Scan for the cell matching the given text and deliver its (x, y) coordinate at center. 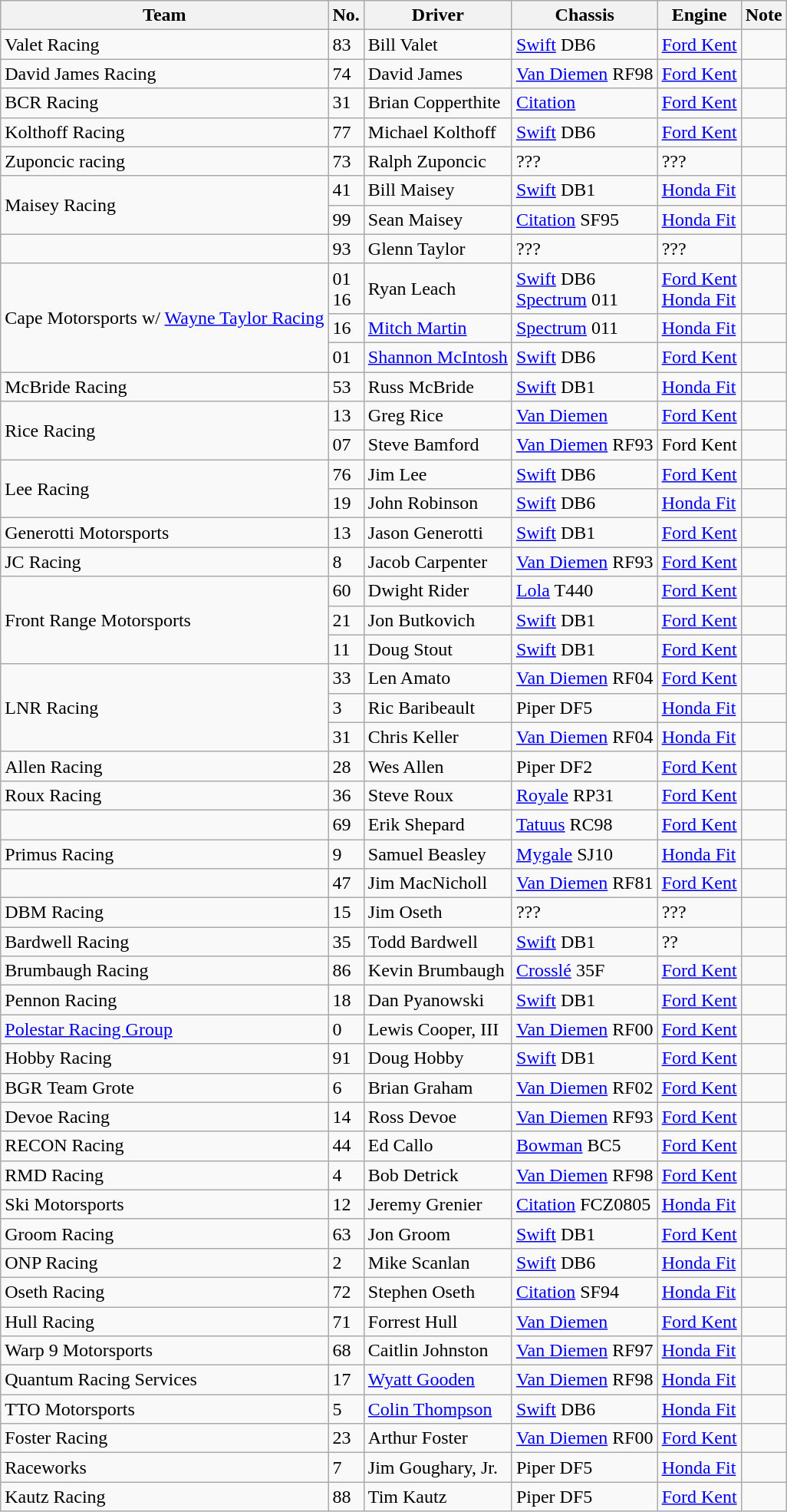
77 (346, 132)
DBM Racing (164, 913)
David James (437, 74)
74 (346, 74)
Lola T440 (584, 591)
Van Diemen RF97 (584, 1351)
Van Diemen RF81 (584, 883)
McBride Racing (164, 386)
01 (346, 357)
Len Amato (437, 678)
Steve Roux (437, 795)
Brian Graham (437, 1088)
9 (346, 854)
Mike Scanlan (437, 1263)
Kevin Brumbaugh (437, 971)
Ford Kent Honda Fit (700, 289)
BCR Racing (164, 103)
Steve Bamford (437, 445)
07 (346, 445)
Groom Racing (164, 1233)
Cape Motorsports w/ Wayne Taylor Racing (164, 318)
69 (346, 824)
Primus Racing (164, 854)
Caitlin Johnston (437, 1351)
Citation SF95 (584, 220)
Ski Motorsports (164, 1204)
Jon Groom (437, 1233)
Jason Generotti (437, 533)
David James Racing (164, 74)
Brian Copperthite (437, 103)
0 (346, 1029)
Bill Valet (437, 45)
Jim Oseth (437, 913)
Doug Hobby (437, 1058)
35 (346, 942)
Tim Kautz (437, 1497)
41 (346, 190)
Raceworks (164, 1467)
Lee Racing (164, 489)
28 (346, 766)
Van Diemen RF02 (584, 1088)
Citation SF94 (584, 1292)
Maisey Racing (164, 205)
?? (700, 942)
16 (346, 328)
33 (346, 678)
36 (346, 795)
RECON Racing (164, 1146)
01 16 (346, 289)
Note (764, 15)
19 (346, 503)
Mygale SJ10 (584, 854)
Foster Racing (164, 1438)
Driver (437, 15)
23 (346, 1438)
76 (346, 474)
Jon Butkovich (437, 620)
5 (346, 1409)
Jim MacNicholl (437, 883)
3 (346, 708)
21 (346, 620)
Shannon McIntosh (437, 357)
60 (346, 591)
Ross Devoe (437, 1117)
18 (346, 1000)
Front Range Motorsports (164, 620)
Bob Detrick (437, 1175)
8 (346, 562)
Citation (584, 103)
12 (346, 1204)
44 (346, 1146)
Stephen Oseth (437, 1292)
Erik Shepard (437, 824)
Zuponcic racing (164, 161)
Arthur Foster (437, 1438)
Sean Maisey (437, 220)
Wes Allen (437, 766)
Chassis (584, 15)
83 (346, 45)
14 (346, 1117)
LNR Racing (164, 708)
Devoe Racing (164, 1117)
Lewis Cooper, III (437, 1029)
93 (346, 249)
68 (346, 1351)
Spectrum 011 (584, 328)
Kolthoff Racing (164, 132)
Colin Thompson (437, 1409)
JC Racing (164, 562)
17 (346, 1380)
Hull Racing (164, 1321)
Forrest Hull (437, 1321)
Wyatt Gooden (437, 1380)
Valet Racing (164, 45)
47 (346, 883)
Generotti Motorsports (164, 533)
ONP Racing (164, 1263)
Citation FCZ0805 (584, 1204)
Kautz Racing (164, 1497)
Polestar Racing Group (164, 1029)
Jim Goughary, Jr. (437, 1467)
Engine (700, 15)
99 (346, 220)
Bardwell Racing (164, 942)
Jeremy Grenier (437, 1204)
Michael Kolthoff (437, 132)
Jim Lee (437, 474)
Warp 9 Motorsports (164, 1351)
15 (346, 913)
88 (346, 1497)
Chris Keller (437, 737)
Roux Racing (164, 795)
Rice Racing (164, 431)
Glenn Taylor (437, 249)
11 (346, 649)
Doug Stout (437, 649)
Mitch Martin (437, 328)
RMD Racing (164, 1175)
BGR Team Grote (164, 1088)
Ryan Leach (437, 289)
Hobby Racing (164, 1058)
Oseth Racing (164, 1292)
6 (346, 1088)
7 (346, 1467)
Bill Maisey (437, 190)
86 (346, 971)
Crosslé 35F (584, 971)
Brumbaugh Racing (164, 971)
Pennon Racing (164, 1000)
71 (346, 1321)
53 (346, 386)
Russ McBride (437, 386)
72 (346, 1292)
Ric Baribeault (437, 708)
Todd Bardwell (437, 942)
Quantum Racing Services (164, 1380)
Dwight Rider (437, 591)
Ed Callo (437, 1146)
Jacob Carpenter (437, 562)
63 (346, 1233)
TTO Motorsports (164, 1409)
Team (164, 15)
Swift DB6 Spectrum 011 (584, 289)
Tatuus RC98 (584, 824)
73 (346, 161)
91 (346, 1058)
No. (346, 15)
2 (346, 1263)
Ralph Zuponcic (437, 161)
4 (346, 1175)
Royale RP31 (584, 795)
Samuel Beasley (437, 854)
Bowman BC5 (584, 1146)
John Robinson (437, 503)
Greg Rice (437, 416)
Dan Pyanowski (437, 1000)
Piper DF2 (584, 766)
Allen Racing (164, 766)
